Output the [x, y] coordinate of the center of the cell containing the given text.  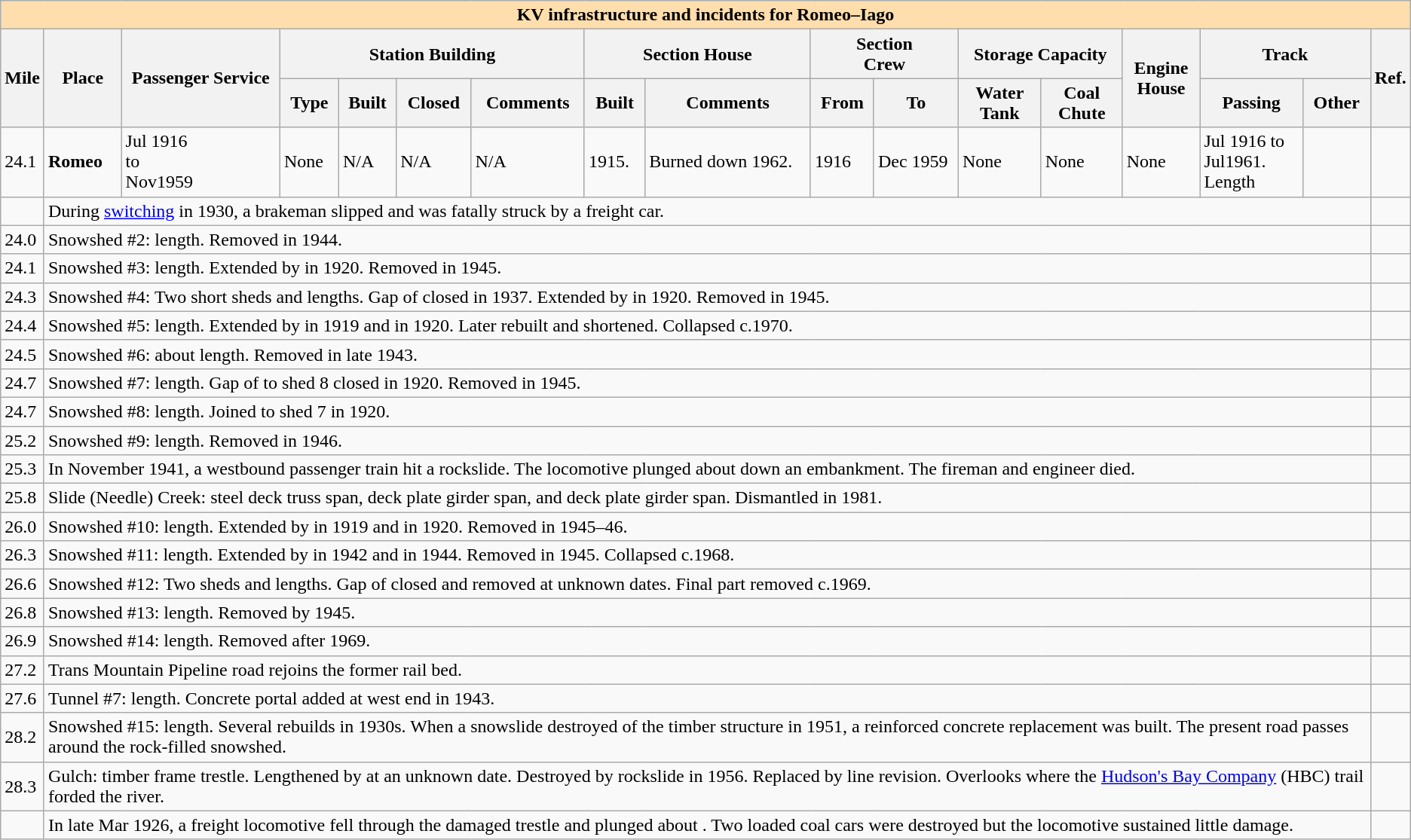
28.2 [23, 737]
Snowshed #5: length. Extended by in 1919 and in 1920. Later rebuilt and shortened. Collapsed c.1970. [707, 325]
Snowshed #3: length. Extended by in 1920. Removed in 1945. [707, 268]
27.6 [23, 698]
WaterTank [999, 102]
Snowshed #13: length. Removed by 1945. [707, 612]
Snowshed #14: length. Removed after 1969. [707, 641]
26.9 [23, 641]
Romeo [83, 162]
During switching in 1930, a brakeman slipped and was fatally struck by a freight car. [707, 211]
25.2 [23, 441]
Burned down 1962. [728, 162]
Tunnel #7: length. Concrete portal added at west end in 1943. [707, 698]
26.6 [23, 584]
Snowshed #4: Two short sheds and lengths. Gap of closed in 1937. Extended by in 1920. Removed in 1945. [707, 297]
SectionCrew [884, 54]
24.0 [23, 240]
24.3 [23, 297]
Station Building [432, 54]
Trans Mountain Pipeline road rejoins the former rail bed. [707, 670]
Snowshed #11: length. Extended by in 1942 and in 1944. Removed in 1945. Collapsed c.1968. [707, 555]
CoalChute [1082, 102]
Passing [1251, 102]
Jul 1916 toJul1961.Length [1251, 162]
Track [1285, 54]
26.0 [23, 527]
Ref. [1390, 78]
Snowshed #8: length. Joined to shed 7 in 1920. [707, 411]
Dec 1959 [916, 162]
Other [1336, 102]
EngineHouse [1161, 78]
Snowshed #2: length. Removed in 1944. [707, 240]
To [916, 102]
Passenger Service [200, 78]
Jul 1916to Nov1959 [200, 162]
26.3 [23, 555]
24.5 [23, 354]
KV infrastructure and incidents for Romeo–Iago [705, 15]
Storage Capacity [1040, 54]
Snowshed #9: length. Removed in 1946. [707, 441]
28.3 [23, 787]
Type [309, 102]
Snowshed #10: length. Extended by in 1919 and in 1920. Removed in 1945–46. [707, 527]
Snowshed #6: about length. Removed in late 1943. [707, 354]
25.8 [23, 498]
26.8 [23, 612]
Place [83, 78]
In November 1941, a westbound passenger train hit a rockslide. The locomotive plunged about down an embankment. The fireman and engineer died. [707, 469]
Closed [434, 102]
24.4 [23, 325]
From [842, 102]
Section House [697, 54]
1916 [842, 162]
25.3 [23, 469]
Snowshed #7: length. Gap of to shed 8 closed in 1920. Removed in 1945. [707, 383]
1915. [614, 162]
27.2 [23, 670]
Snowshed #12: Two sheds and lengths. Gap of closed and removed at unknown dates. Final part removed c.1969. [707, 584]
Slide (Needle) Creek: steel deck truss span, deck plate girder span, and deck plate girder span. Dismantled in 1981. [707, 498]
Mile [23, 78]
